Extract the [X, Y] coordinate from the center of the cell holding the provided text.  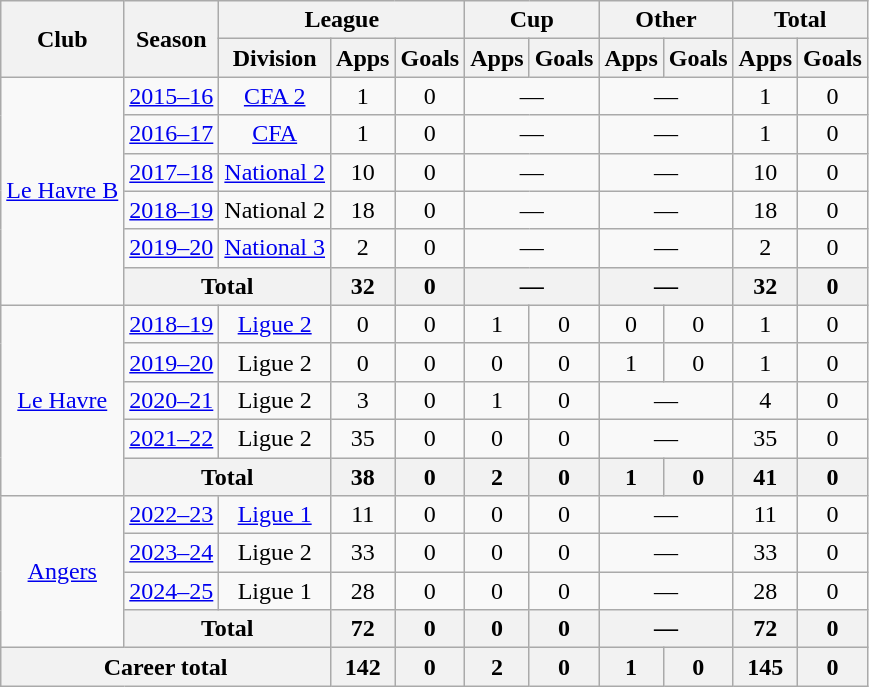
Le Havre [62, 400]
2016–17 [172, 134]
145 [765, 667]
2017–18 [172, 172]
Cup [532, 20]
2024–25 [172, 591]
Division [275, 58]
38 [363, 477]
National 3 [275, 248]
2021–22 [172, 438]
2020–21 [172, 400]
4 [765, 400]
41 [765, 477]
CFA [275, 134]
Le Havre B [62, 191]
Career total [166, 667]
Other [666, 20]
3 [363, 400]
2022–23 [172, 515]
2023–24 [172, 553]
Season [172, 39]
Angers [62, 572]
142 [363, 667]
League [342, 20]
Club [62, 39]
2015–16 [172, 96]
CFA 2 [275, 96]
